Return (x, y) of the center of cell containing provided text 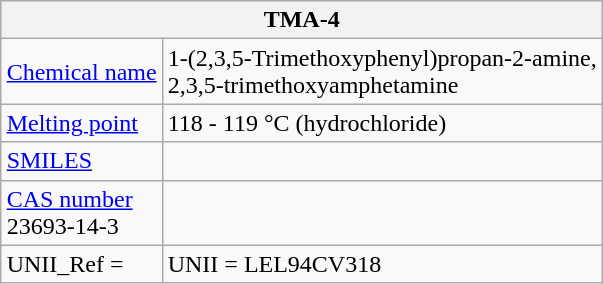
UNII = LEL94CV318 (382, 264)
TMA-4 (302, 20)
UNII_Ref = (82, 264)
CAS number23693-14-3 (82, 212)
118 - 119 °C (hydrochloride) (382, 123)
SMILES (82, 161)
Chemical name (82, 72)
1-(2,3,5-Trimethoxyphenyl)propan-2-amine,2,3,5-trimethoxyamphetamine (382, 72)
Melting point (82, 123)
